Search for the cell housing the specified text and yield its [X, Y] center coordinate. 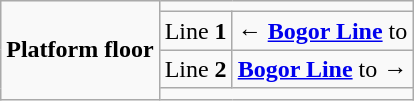
Bogor Line to → [322, 69]
Platform floor [80, 50]
Line 1 [196, 31]
Line 2 [196, 69]
← Bogor Line to [322, 31]
